Locate the cell with the specified text and output its [X, Y] center coordinate. 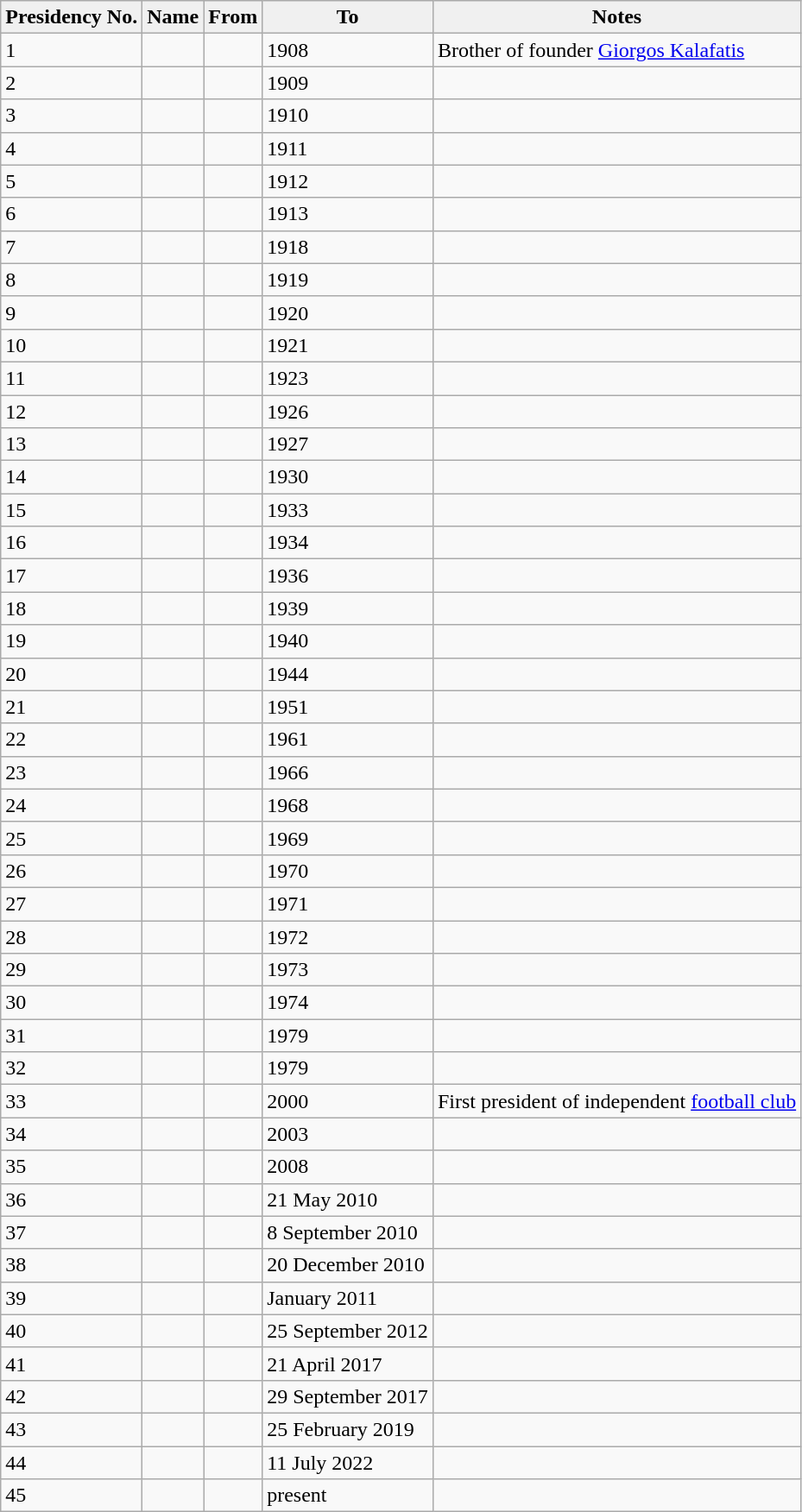
1919 [348, 280]
7 [72, 247]
1930 [348, 477]
17 [72, 576]
1923 [348, 378]
25 [72, 838]
33 [72, 1101]
1961 [348, 740]
20 [72, 674]
31 [72, 1036]
1918 [348, 247]
1927 [348, 444]
34 [72, 1134]
January 2011 [348, 1298]
13 [72, 444]
21 April 2017 [348, 1364]
42 [72, 1396]
2008 [348, 1167]
2000 [348, 1101]
25 February 2019 [348, 1429]
1940 [348, 641]
1921 [348, 345]
3 [72, 116]
1926 [348, 412]
First president of independent football club [616, 1101]
8 [72, 280]
6 [72, 214]
28 [72, 936]
1934 [348, 543]
1909 [348, 83]
44 [72, 1463]
From [233, 17]
1913 [348, 214]
35 [72, 1167]
1973 [348, 970]
41 [72, 1364]
8 September 2010 [348, 1232]
39 [72, 1298]
1933 [348, 510]
10 [72, 345]
38 [72, 1265]
1939 [348, 608]
2003 [348, 1134]
1970 [348, 871]
1910 [348, 116]
16 [72, 543]
1972 [348, 936]
29 [72, 970]
18 [72, 608]
14 [72, 477]
36 [72, 1200]
22 [72, 740]
1969 [348, 838]
25 September 2012 [348, 1331]
37 [72, 1232]
23 [72, 772]
21 [72, 707]
Presidency No. [72, 17]
1944 [348, 674]
9 [72, 312]
1936 [348, 576]
24 [72, 805]
present [348, 1496]
19 [72, 641]
1968 [348, 805]
20 December 2010 [348, 1265]
27 [72, 904]
4 [72, 148]
1971 [348, 904]
11 [72, 378]
29 September 2017 [348, 1396]
1951 [348, 707]
1920 [348, 312]
26 [72, 871]
32 [72, 1068]
Brother of founder Giorgos Kalafatis [616, 50]
30 [72, 1003]
1 [72, 50]
1966 [348, 772]
12 [72, 412]
2 [72, 83]
5 [72, 181]
11 July 2022 [348, 1463]
43 [72, 1429]
21 May 2010 [348, 1200]
1908 [348, 50]
Name [173, 17]
1974 [348, 1003]
40 [72, 1331]
Notes [616, 17]
45 [72, 1496]
15 [72, 510]
1911 [348, 148]
To [348, 17]
1912 [348, 181]
